Locate the cell with the specified text and output its [x, y] center coordinate. 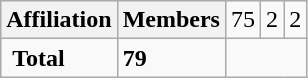
Members [171, 20]
75 [242, 20]
Total [59, 58]
Affiliation [59, 20]
79 [171, 58]
